Return the [X, Y] coordinate for the center point of the cell that contains the specified text.  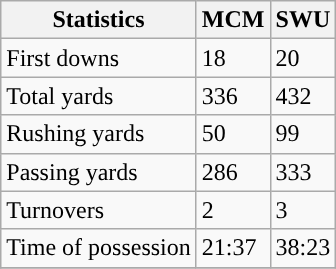
50 [233, 134]
Time of possession [99, 248]
First downs [99, 58]
99 [303, 134]
SWU [303, 20]
20 [303, 58]
2 [233, 210]
286 [233, 172]
18 [233, 58]
Statistics [99, 20]
333 [303, 172]
21:37 [233, 248]
38:23 [303, 248]
336 [233, 96]
432 [303, 96]
3 [303, 210]
Total yards [99, 96]
Rushing yards [99, 134]
Turnovers [99, 210]
Passing yards [99, 172]
MCM [233, 20]
